Scan for the cell matching the given text and deliver its [X, Y] coordinate at center. 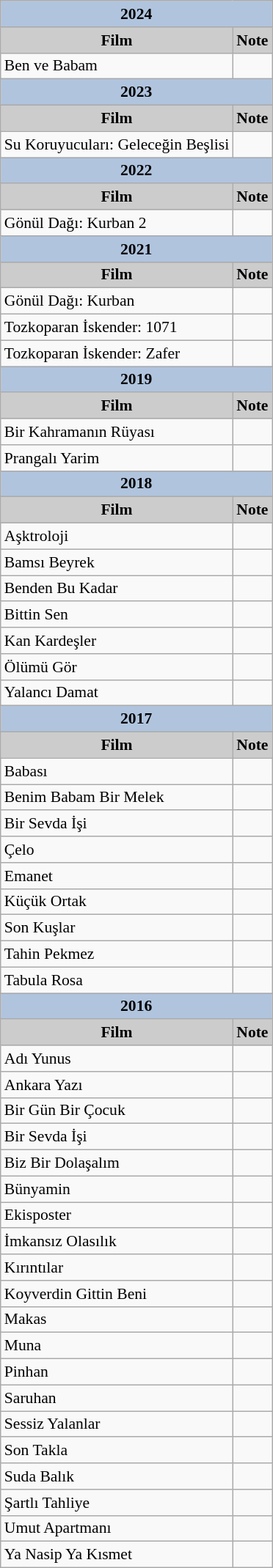
Emanet [117, 876]
2018 [136, 484]
2021 [136, 249]
Ekisposter [117, 1215]
Ankara Yazı [117, 1085]
2023 [136, 92]
Umut Apartmanı [117, 1528]
2022 [136, 171]
Şartlı Tahliye [117, 1503]
Ya Nasip Ya Kısmet [117, 1555]
Tozkoparan İskender: 1071 [117, 328]
Çelo [117, 850]
Kan Kardeşler [117, 641]
Bir Kahramanın Rüyası [117, 432]
Bir Gün Bir Çocuk [117, 1111]
Prangalı Yarim [117, 458]
Koyverdin Gittin Beni [117, 1294]
Benim Babam Bir Melek [117, 798]
Muna [117, 1346]
İmkansız Olasılık [117, 1242]
Sessiz Yalanlar [117, 1424]
2019 [136, 380]
Kırıntılar [117, 1267]
Son Kuşlar [117, 928]
Tahin Pekmez [117, 954]
Benden Bu Kadar [117, 589]
Gönül Dağı: Kurban [117, 301]
Yalancı Damat [117, 693]
2024 [136, 14]
Makas [117, 1319]
Bittin Sen [117, 615]
Gönül Dağı: Kurban 2 [117, 223]
Son Takla [117, 1451]
Suda Balık [117, 1476]
Saruhan [117, 1398]
Ben ve Babam [117, 66]
Bamsı Beyrek [117, 562]
2016 [136, 1006]
Babası [117, 771]
Adı Yunus [117, 1059]
Biz Bir Dolaşalım [117, 1163]
Ölümü Gör [117, 667]
Küçük Ortak [117, 902]
Aşktroloji [117, 537]
Bünyamin [117, 1189]
Pinhan [117, 1372]
Su Koruyucuları: Geleceğin Beşlisi [117, 144]
Tozkoparan İskender: Zafer [117, 353]
Tabula Rosa [117, 980]
2017 [136, 719]
